Determine the [x, y] coordinate at the center of the cell enclosing the given text.  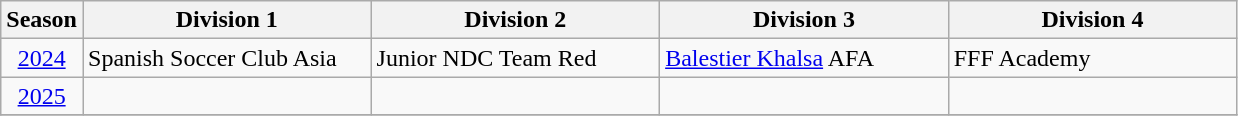
Division 1 [226, 20]
Division 4 [1092, 20]
Spanish Soccer Club Asia [226, 58]
Season [42, 20]
Junior NDC Team Red [516, 58]
Division 2 [516, 20]
2025 [42, 96]
Balestier Khalsa AFA [804, 58]
2024 [42, 58]
Division 3 [804, 20]
FFF Academy [1092, 58]
